Search for the cell housing the specified text and yield its [X, Y] center coordinate. 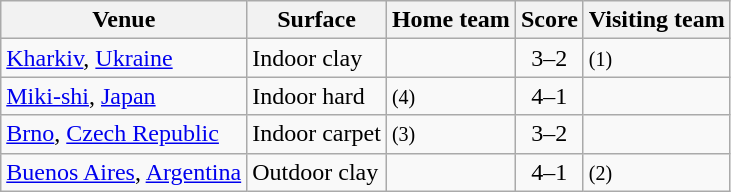
Home team [450, 20]
Surface [317, 20]
Venue [124, 20]
Indoor hard [317, 96]
(1) [656, 58]
Score [549, 20]
Brno, Czech Republic [124, 134]
Buenos Aires, Argentina [124, 172]
Indoor carpet [317, 134]
Miki-shi, Japan [124, 96]
Kharkiv, Ukraine [124, 58]
(2) [656, 172]
(3) [450, 134]
Visiting team [656, 20]
(4) [450, 96]
Outdoor clay [317, 172]
Indoor clay [317, 58]
